Determine the [x, y] coordinate at the center of the cell enclosing the given text.  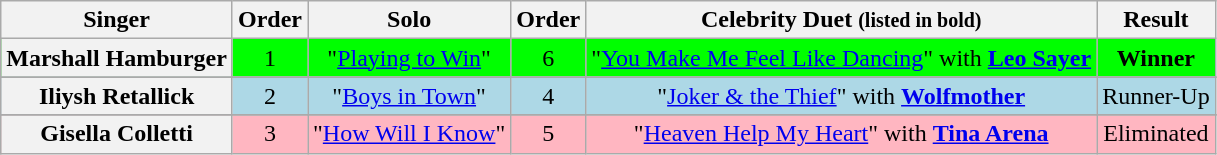
"How Will I Know" [410, 134]
Singer [117, 20]
1 [270, 58]
Marshall Hamburger [117, 58]
Winner [1156, 58]
Eliminated [1156, 134]
6 [548, 58]
"Boys in Town" [410, 96]
Result [1156, 20]
"Joker & the Thief" with Wolfmother [842, 96]
Celebrity Duet (listed in bold) [842, 20]
"Playing to Win" [410, 58]
4 [548, 96]
3 [270, 134]
5 [548, 134]
"You Make Me Feel Like Dancing" with Leo Sayer [842, 58]
Runner-Up [1156, 96]
"Heaven Help My Heart" with Tina Arena [842, 134]
2 [270, 96]
Iliysh Retallick [117, 96]
Gisella Colletti [117, 134]
Solo [410, 20]
